Find where the given text appears and provide that cell's center as [X, Y] coordinate. 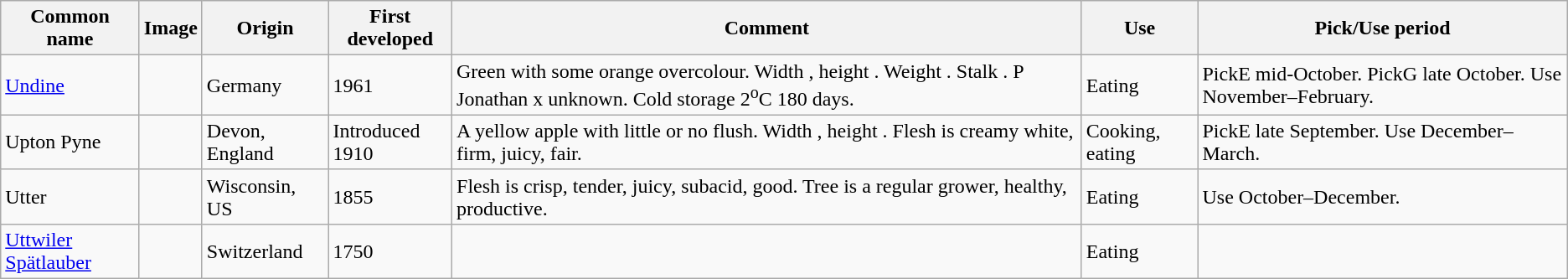
Wisconsin, US [265, 196]
1855 [390, 196]
Image [171, 28]
Pick/Use period [1382, 28]
Introduced 1910 [390, 142]
Upton Pyne [70, 142]
Devon, England [265, 142]
PickE late September. Use December–March. [1382, 142]
Flesh is crisp, tender, juicy, subacid, good. Tree is a regular grower, healthy, productive. [767, 196]
First developed [390, 28]
Use October–December. [1382, 196]
A yellow apple with little or no flush. Width , height . Flesh is creamy white, firm, juicy, fair. [767, 142]
Use [1139, 28]
Uttwiler Spätlauber [70, 251]
Cooking, eating [1139, 142]
Comment [767, 28]
Switzerland [265, 251]
1961 [390, 85]
Utter [70, 196]
Common name [70, 28]
PickE mid-October. PickG late October. Use November–February. [1382, 85]
1750 [390, 251]
Germany [265, 85]
Green with some orange overcolour. Width , height . Weight . Stalk . P Jonathan x unknown. Cold storage 2oC 180 days. [767, 85]
Origin [265, 28]
Undine [70, 85]
